From the cell containing the given text, extract its center point as (x, y) coordinate. 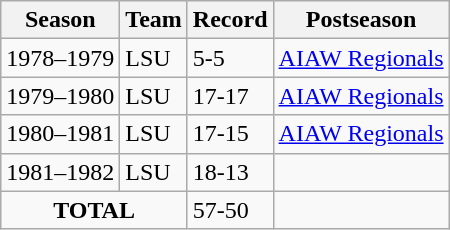
17-17 (230, 96)
1980–1981 (60, 134)
Team (154, 20)
1981–1982 (60, 172)
1978–1979 (60, 58)
1979–1980 (60, 96)
5-5 (230, 58)
Postseason (361, 20)
Season (60, 20)
17-15 (230, 134)
TOTAL (94, 210)
18-13 (230, 172)
57-50 (230, 210)
Record (230, 20)
